Determine the (x, y) coordinate at the center of the cell enclosing the given text.  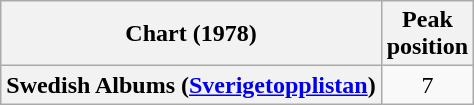
Chart (1978) (191, 34)
7 (427, 85)
Peakposition (427, 34)
Swedish Albums (Sverigetopplistan) (191, 85)
